Search for the cell housing the specified text and yield its [x, y] center coordinate. 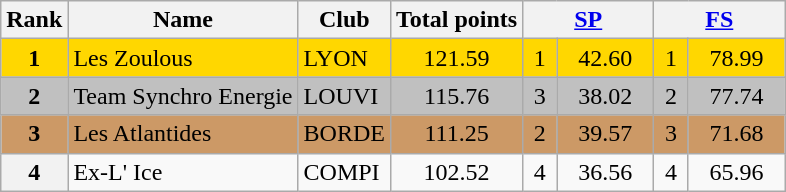
102.52 [456, 172]
COMPI [344, 172]
78.99 [736, 58]
38.02 [606, 96]
71.68 [736, 134]
Les Atlantides [183, 134]
Club [344, 20]
65.96 [736, 172]
LOUVI [344, 96]
Name [183, 20]
42.60 [606, 58]
LYON [344, 58]
111.25 [456, 134]
39.57 [606, 134]
115.76 [456, 96]
FS [720, 20]
77.74 [736, 96]
BORDE [344, 134]
Les Zoulous [183, 58]
36.56 [606, 172]
Team Synchro Energie [183, 96]
Ex-L' Ice [183, 172]
SP [588, 20]
Rank [34, 20]
121.59 [456, 58]
Total points [456, 20]
